Return the (X, Y) coordinate for the center point of the cell that contains the specified text.  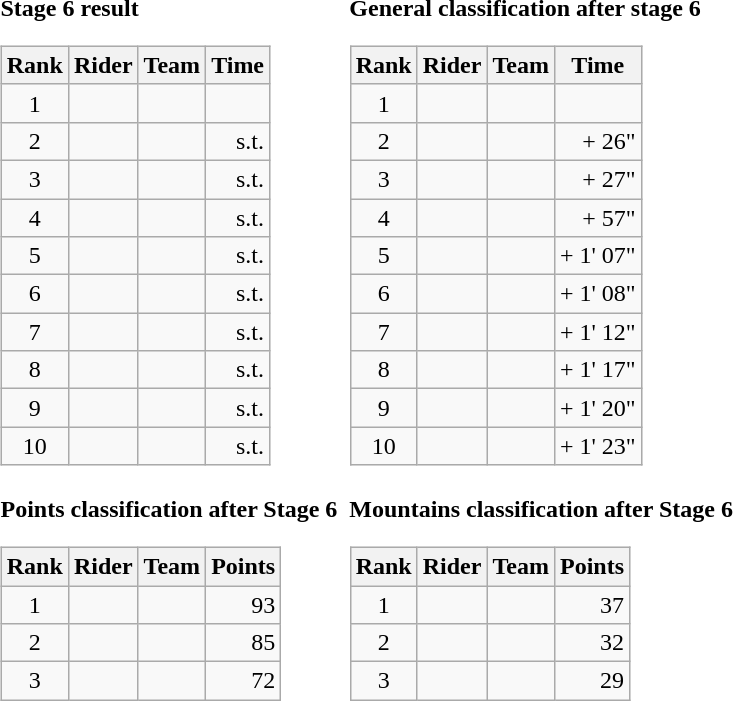
93 (244, 605)
+ 27" (598, 179)
72 (244, 681)
+ 1' 12" (598, 332)
32 (592, 643)
+ 1' 17" (598, 370)
+ 57" (598, 217)
29 (592, 681)
+ 1' 07" (598, 256)
+ 1' 08" (598, 294)
+ 1' 20" (598, 408)
37 (592, 605)
85 (244, 643)
+ 26" (598, 141)
+ 1' 23" (598, 446)
